From the cell containing the given text, extract its center point as (x, y) coordinate. 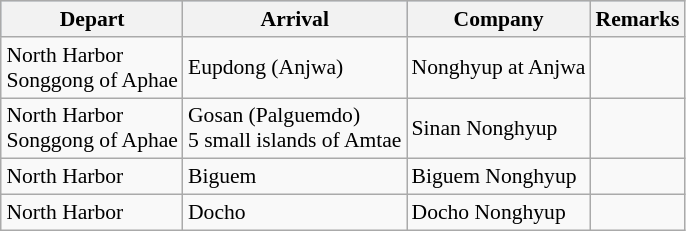
Sinan Nonghyup (499, 128)
Remarks (638, 19)
Biguem Nonghyup (499, 177)
Arrival (295, 19)
Biguem (295, 177)
Nonghyup at Anjwa (499, 68)
Docho Nonghyup (499, 213)
Company (499, 19)
Gosan (Palguemdo) 5 small islands of Amtae (295, 128)
Eupdong (Anjwa) (295, 68)
Docho (295, 213)
Depart (92, 19)
